Return the [X, Y] coordinate for the center point of the cell that contains the specified text.  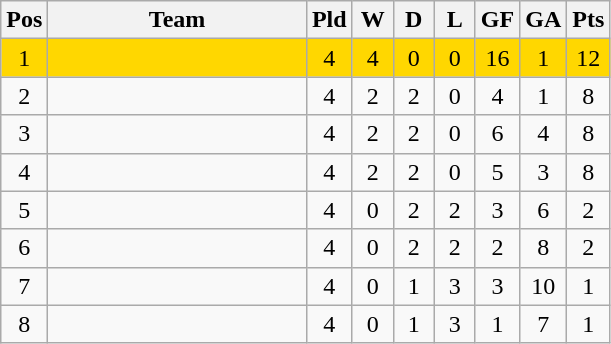
Pos [24, 20]
GF [497, 20]
12 [588, 58]
GA [544, 20]
W [372, 20]
D [414, 20]
16 [497, 58]
10 [544, 286]
Pts [588, 20]
Team [178, 20]
Pld [329, 20]
L [454, 20]
